Output the (x, y) coordinate of the center of the cell containing the given text.  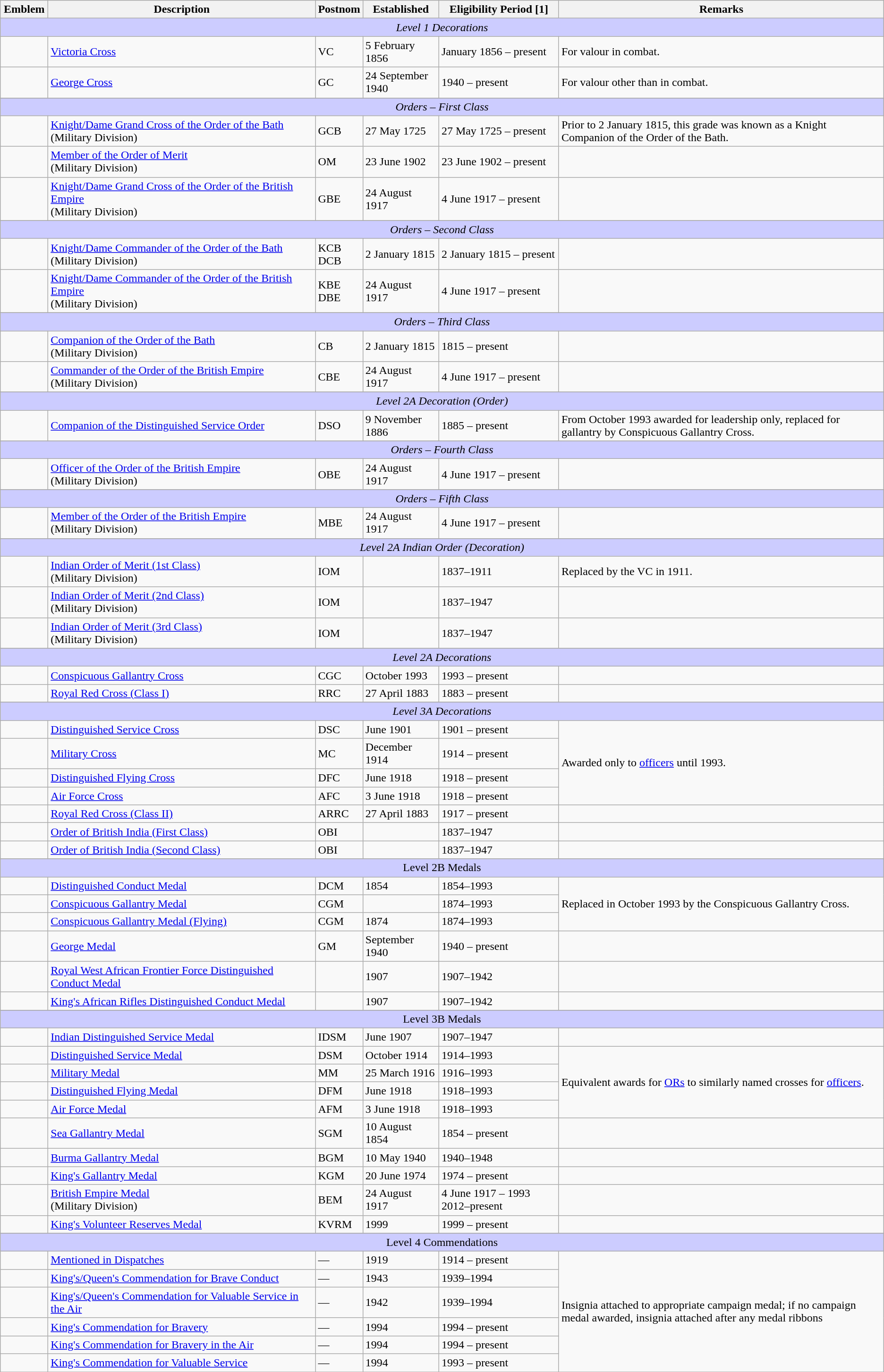
King's Commendation for Valuable Service (182, 1363)
1907–1947 (499, 1037)
October 1993 (400, 675)
December 1914 (400, 754)
Sea Gallantry Medal (182, 1133)
1999 (400, 1224)
Burma Gallantry Medal (182, 1158)
1942 (400, 1302)
Member of the Order of the British Empire(Military Division) (182, 523)
10 August 1854 (400, 1133)
KCBDCB (339, 254)
Distinguished Conduct Medal (182, 886)
Established (400, 9)
Distinguished Flying Cross (182, 778)
Companion of the Distinguished Service Order (182, 426)
Eligibility Period [1] (499, 9)
GC (339, 82)
Replaced by the VC in 1911. (721, 571)
Level 3B Medals (442, 1019)
23 June 1902 (400, 161)
1854–1993 (499, 886)
Awarded only to officers until 1993. (721, 763)
DFC (339, 778)
Royal Red Cross (Class II) (182, 814)
Air Force Medal (182, 1109)
Level 1 Decorations (442, 27)
George Medal (182, 946)
Commander of the Order of the British Empire(Military Division) (182, 377)
DCM (339, 886)
Companion of the Order of the Bath(Military Division) (182, 346)
1883 – present (499, 693)
King's/Queen's Commendation for Valuable Service in the Air (182, 1302)
BGM (339, 1158)
Knight/Dame Grand Cross of the Order of the British Empire(Military Division) (182, 199)
MBE (339, 523)
SGM (339, 1133)
King's Commendation for Bravery in the Air (182, 1345)
1837–1911 (499, 571)
Military Cross (182, 754)
Knight/Dame Commander of the Order of the British Empire(Military Division) (182, 291)
DSC (339, 729)
Indian Order of Merit (3rd Class)(Military Division) (182, 633)
Description (182, 9)
King's Gallantry Medal (182, 1176)
Remarks (721, 9)
Replaced in October 1993 by the Conspicuous Gallantry Cross. (721, 904)
January 1856 – present (499, 52)
MM (339, 1073)
Postnom (339, 9)
Orders – Second Class (442, 229)
9 November 1886 (400, 426)
OM (339, 161)
27 May 1725 – present (499, 131)
1917 – present (499, 814)
King's Volunteer Reserves Medal (182, 1224)
Orders – Fifth Class (442, 499)
Insignia attached to appropriate campaign medal; if no campaign medal awarded, insignia attached after any medal ribbons (721, 1312)
Royal Red Cross (Class I) (182, 693)
Conspicuous Gallantry Medal (Flying) (182, 922)
Orders – Third Class (442, 322)
KBEDBE (339, 291)
DSM (339, 1055)
1974 – present (499, 1176)
Knight/Dame Commander of the Order of the Bath(Military Division) (182, 254)
1854 – present (499, 1133)
Emblem (25, 9)
CB (339, 346)
ARRC (339, 814)
MC (339, 754)
Level 2B Medals (442, 868)
Air Force Cross (182, 796)
BEM (339, 1200)
GM (339, 946)
Royal West African Frontier Force Distinguished Conduct Medal (182, 976)
Distinguished Service Cross (182, 729)
Level 2A Indian Order (Decoration) (442, 547)
Orders – First Class (442, 107)
June 1907 (400, 1037)
Member of the Order of Merit(Military Division) (182, 161)
Level 3A Decorations (442, 711)
5 February 1856 (400, 52)
24 September 1940 (400, 82)
1815 – present (499, 346)
1943 (400, 1278)
Mentioned in Dispatches (182, 1260)
June 1901 (400, 729)
2 January 1815 – present (499, 254)
Order of British India (First Class) (182, 832)
GBE (339, 199)
1914–1993 (499, 1055)
Indian Distinguished Service Medal (182, 1037)
September 1940 (400, 946)
AFC (339, 796)
From October 1993 awarded for leadership only, replaced for gallantry by Conspicuous Gallantry Cross. (721, 426)
OBE (339, 474)
VC (339, 52)
For valour other than in combat. (721, 82)
Equivalent awards for ORs to similarly named crosses for officers. (721, 1082)
Knight/Dame Grand Cross of the Order of the Bath (Military Division) (182, 131)
IDSM (339, 1037)
Level 2A Decoration (Order) (442, 401)
For valour in combat. (721, 52)
Conspicuous Gallantry Cross (182, 675)
23 June 1902 – present (499, 161)
British Empire Medal(Military Division) (182, 1200)
25 March 1916 (400, 1073)
Order of British India (Second Class) (182, 850)
KVRM (339, 1224)
DSO (339, 426)
George Cross (182, 82)
CGC (339, 675)
20 June 1974 (400, 1176)
AFM (339, 1109)
King's Commendation for Bravery (182, 1327)
1940–1948 (499, 1158)
27 May 1725 (400, 131)
KGM (339, 1176)
Military Medal (182, 1073)
1999 – present (499, 1224)
GCB (339, 131)
RRC (339, 693)
1919 (400, 1260)
CBE (339, 377)
Victoria Cross (182, 52)
October 1914 (400, 1055)
1885 – present (499, 426)
Level 2A Decorations (442, 657)
Distinguished Service Medal (182, 1055)
DFM (339, 1091)
Indian Order of Merit (2nd Class)(Military Division) (182, 602)
Officer of the Order of the British Empire(Military Division) (182, 474)
Distinguished Flying Medal (182, 1091)
Indian Order of Merit (1st Class)(Military Division) (182, 571)
1874 (400, 922)
Level 4 Commendations (442, 1242)
King's African Rifles Distinguished Conduct Medal (182, 1001)
1916–1993 (499, 1073)
Prior to 2 January 1815, this grade was known as a Knight Companion of the Order of the Bath. (721, 131)
King's/Queen's Commendation for Brave Conduct (182, 1278)
Orders – Fourth Class (442, 450)
4 June 1917 – 19932012–present (499, 1200)
1901 – present (499, 729)
1854 (400, 886)
10 May 1940 (400, 1158)
Conspicuous Gallantry Medal (182, 904)
